Determine the (X, Y) coordinate at the center of the cell enclosing the given text.  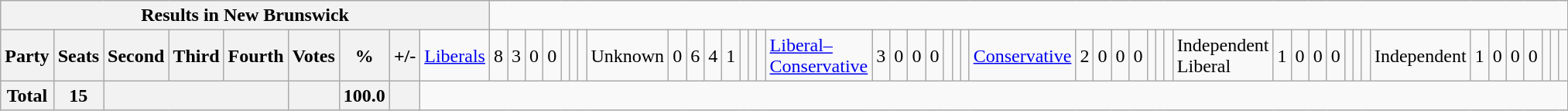
2 (1085, 56)
Independent Liberal (1223, 56)
Liberals (455, 56)
Conservative (1022, 56)
Party (27, 56)
100.0 (364, 95)
6 (695, 56)
Total (27, 95)
Third (197, 56)
Liberal–Conservative (819, 56)
Results in New Brunswick (245, 16)
Seats (78, 56)
+/- (404, 56)
Independent (1420, 56)
4 (714, 56)
Second (136, 56)
% (364, 56)
15 (78, 95)
Unknown (628, 56)
Votes (313, 56)
8 (498, 56)
Fourth (255, 56)
